Search for the cell housing the specified text and yield its [X, Y] center coordinate. 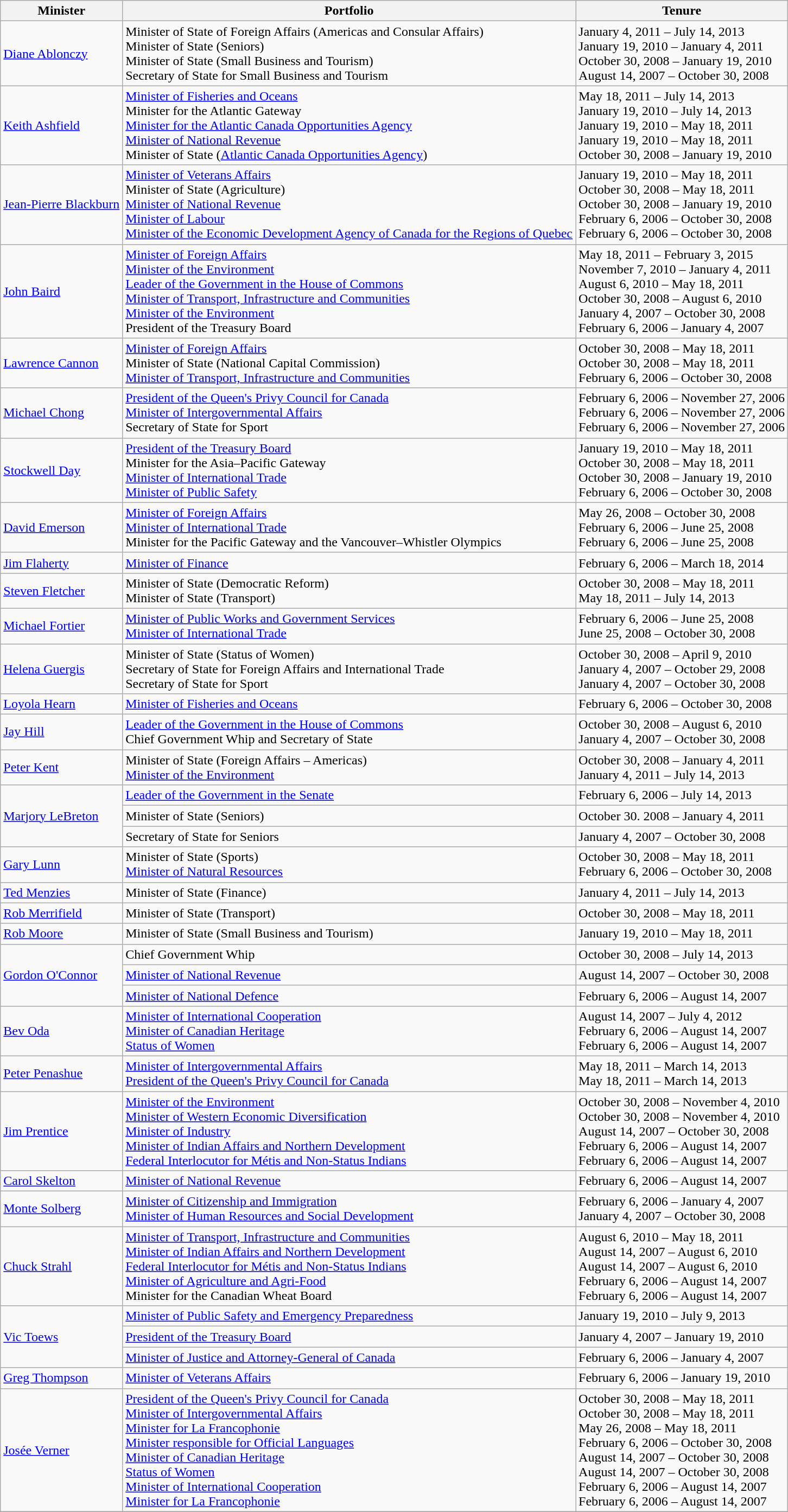
January 4, 2011 – July 14, 2013 [682, 892]
Helena Guergis [62, 668]
February 6, 2006 – October 30, 2008 [682, 704]
President of the Queen's Privy Council for Canada Minister of Intergovernmental Affairs Secretary of State for Sport [349, 413]
October 30, 2008 – January 4, 2011 January 4, 2011 – July 14, 2013 [682, 767]
Michael Chong [62, 413]
Marjory LeBreton [62, 816]
February 6, 2006 – January 19, 2010 [682, 1378]
January 4, 2007 – January 19, 2010 [682, 1337]
January 19, 2010 – July 9, 2013 [682, 1316]
Peter Penashue [62, 1073]
January 19, 2010 – May 18, 2011 October 30, 2008 – May 18, 2011 October 30, 2008 – January 19, 2010 February 6, 2006 – October 30, 2008 [682, 470]
Gary Lunn [62, 865]
Minister of Foreign Affairs Minister of International Trade Minister for the Pacific Gateway and the Vancouver–Whistler Olympics [349, 527]
Jim Flaherty [62, 563]
Diane Ablonczy [62, 53]
President of the Treasury Board Minister for the Asia–Pacific Gateway Minister of International Trade Minister of Public Safety [349, 470]
October 30, 2008 – August 6, 2010 January 4, 2007 – October 30, 2008 [682, 732]
Minister of Fisheries and Oceans [349, 704]
January 4, 2007 – October 30, 2008 [682, 837]
Minister [62, 11]
Chuck Strahl [62, 1266]
Minister of State (Small Business and Tourism) [349, 934]
Minister of Public Safety and Emergency Preparedness [349, 1316]
Keith Ashfield [62, 125]
Jay Hill [62, 732]
Minister of Veterans Affairs [349, 1378]
Portfolio [349, 11]
October 30. 2008 – January 4, 2011 [682, 816]
Steven Fletcher [62, 590]
February 6, 2006 – June 25, 2008 June 25, 2008 – October 30, 2008 [682, 626]
Minister of National Defence [349, 996]
Loyola Hearn [62, 704]
October 30, 2008 – May 18, 2011 October 30, 2008 – May 18, 2011 February 6, 2006 – October 30, 2008 [682, 363]
Minister of Foreign Affairs Minister of State (National Capital Commission) Minister of Transport, Infrastructure and Communities [349, 363]
Minister of Justice and Attorney-General of Canada [349, 1357]
Rob Moore [62, 934]
John Baird [62, 291]
Carol Skelton [62, 1181]
October 30, 2008 – May 18, 2011 [682, 913]
October 30, 2008 – April 9, 2010 January 4, 2007 – October 29, 2008 January 4, 2007 – October 30, 2008 [682, 668]
Lawrence Cannon [62, 363]
Vic Toews [62, 1337]
Bev Oda [62, 1031]
Minister of Intergovernmental Affairs President of the Queen's Privy Council for Canada [349, 1073]
Ted Menzies [62, 892]
January 4, 2011 – July 14, 2013 January 19, 2010 – January 4, 2011 October 30, 2008 – January 19, 2010 August 14, 2007 – October 30, 2008 [682, 53]
February 6, 2006 – November 27, 2006 February 6, 2006 – November 27, 2006 February 6, 2006 – November 27, 2006 [682, 413]
February 6, 2006 – March 18, 2014 [682, 563]
Minister of International Cooperation Minister of Canadian Heritage Status of Women [349, 1031]
Minister of State (Democratic Reform) Minister of State (Transport) [349, 590]
August 14, 2007 – July 4, 2012 February 6, 2006 – August 14, 2007 February 6, 2006 – August 14, 2007 [682, 1031]
Greg Thompson [62, 1378]
Minister of State (Seniors) [349, 816]
Stockwell Day [62, 470]
Minister of State (Foreign Affairs – Americas) Minister of the Environment [349, 767]
May 26, 2008 – October 30, 2008 February 6, 2006 – June 25, 2008 February 6, 2006 – June 25, 2008 [682, 527]
Minister of State (Transport) [349, 913]
February 6, 2006 – July 14, 2013 [682, 795]
Leader of the Government in the Senate [349, 795]
Minister of State (Finance) [349, 892]
Monte Solberg [62, 1209]
January 19, 2010 – May 18, 2011 [682, 934]
August 14, 2007 – October 30, 2008 [682, 975]
Minister of State (Sports) Minister of Natural Resources [349, 865]
David Emerson [62, 527]
Minister of Finance [349, 563]
Minister of Citizenship and Immigration Minister of Human Resources and Social Development [349, 1209]
Leader of the Government in the House of Commons Chief Government Whip and Secretary of State [349, 732]
Rob Merrifield [62, 913]
Jean-Pierre Blackburn [62, 205]
Josée Verner [62, 1450]
Peter Kent [62, 767]
Tenure [682, 11]
Minister of Public Works and Government Services Minister of International Trade [349, 626]
February 6, 2006 – January 4, 2007 [682, 1357]
October 30, 2008 – May 18, 2011 February 6, 2006 – October 30, 2008 [682, 865]
Secretary of State for Seniors [349, 837]
May 18, 2011 – March 14, 2013 May 18, 2011 – March 14, 2013 [682, 1073]
October 30, 2008 – July 14, 2013 [682, 954]
Gordon O'Connor [62, 975]
Jim Prentice [62, 1131]
October 30, 2008 – May 18, 2011 May 18, 2011 – July 14, 2013 [682, 590]
President of the Treasury Board [349, 1337]
Chief Government Whip [349, 954]
Minister of State (Status of Women) Secretary of State for Foreign Affairs and International Trade Secretary of State for Sport [349, 668]
February 6, 2006 – January 4, 2007 January 4, 2007 – October 30, 2008 [682, 1209]
Michael Fortier [62, 626]
